Extract the (x, y) coordinate from the center of the cell holding the provided text.  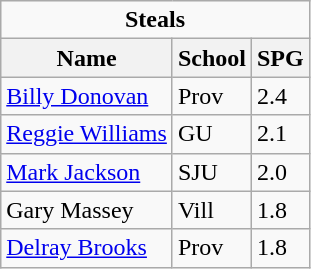
Gary Massey (87, 210)
Reggie Williams (87, 134)
SPG (280, 58)
Billy Donovan (87, 96)
2.0 (280, 172)
2.1 (280, 134)
GU (212, 134)
SJU (212, 172)
Mark Jackson (87, 172)
Steals (155, 20)
School (212, 58)
2.4 (280, 96)
Vill (212, 210)
Delray Brooks (87, 248)
Name (87, 58)
